For the text-containing cell, return its midpoint in (x, y) coordinate format. 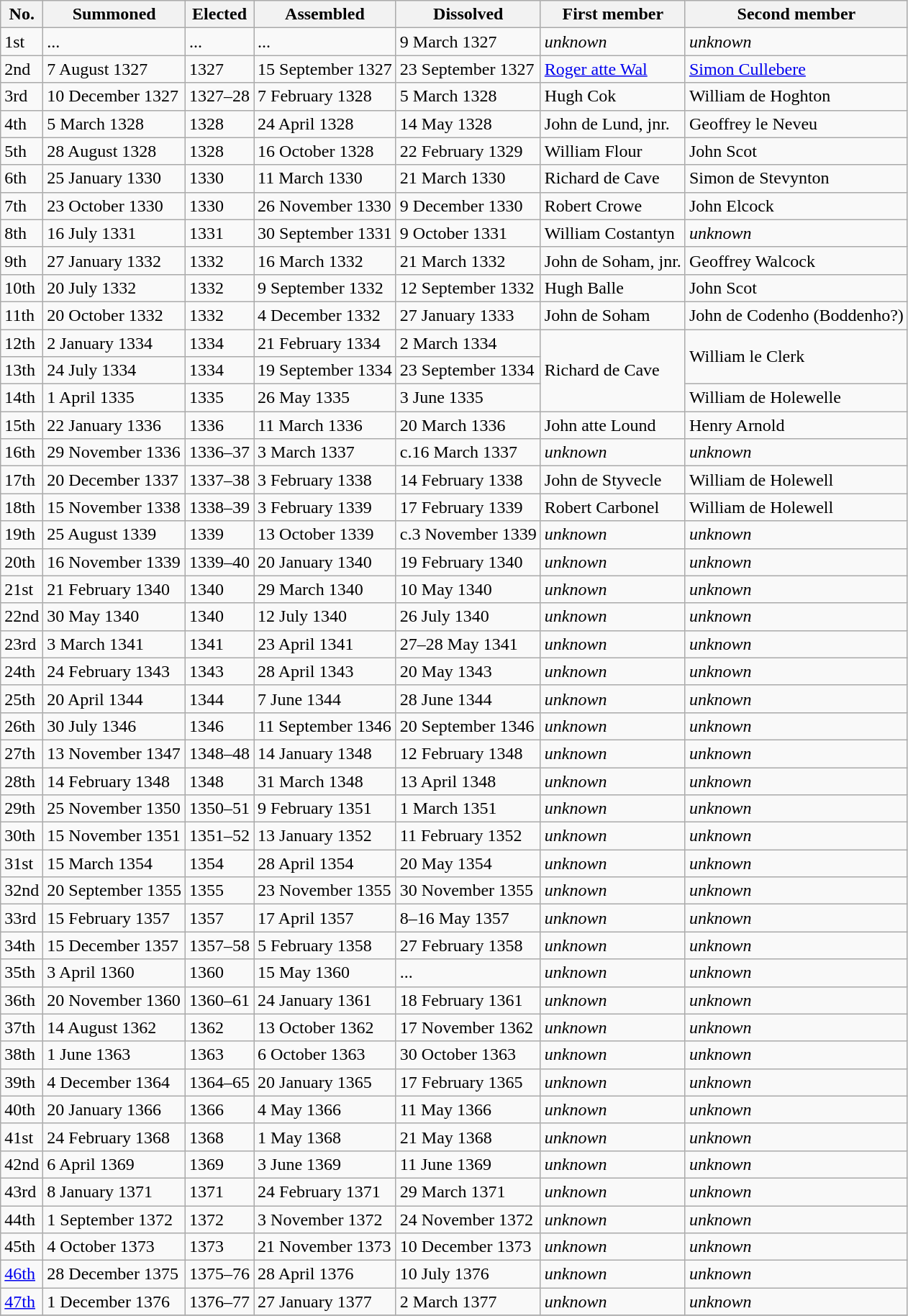
20 January 1340 (325, 562)
14 February 1348 (114, 781)
1336–37 (220, 453)
1 June 1363 (114, 1055)
1331 (220, 233)
1337–38 (220, 480)
21 February 1340 (114, 589)
24 February 1343 (114, 671)
20 April 1344 (114, 699)
38th (22, 1055)
24th (22, 671)
3 April 1360 (114, 973)
45th (22, 1247)
1343 (220, 671)
William de Holewelle (796, 398)
13 October 1339 (325, 535)
27 January 1333 (468, 315)
17 April 1357 (325, 918)
15 March 1354 (114, 863)
11 March 1330 (325, 178)
31 March 1348 (325, 781)
7 February 1328 (325, 96)
4 October 1373 (114, 1247)
John Elcock (796, 206)
14 August 1362 (114, 1027)
14 January 1348 (325, 753)
2 March 1377 (468, 1302)
20 January 1365 (325, 1082)
36th (22, 1000)
1348 (220, 781)
17 November 1362 (468, 1027)
15 November 1338 (114, 507)
16 October 1328 (325, 151)
26 May 1335 (325, 398)
30th (22, 836)
27 February 1358 (468, 945)
9 October 1331 (468, 233)
20 May 1343 (468, 671)
43rd (22, 1192)
3 February 1338 (325, 480)
9th (22, 260)
24 April 1328 (325, 124)
23rd (22, 644)
28th (22, 781)
16 March 1332 (325, 260)
26th (22, 726)
1341 (220, 644)
14th (22, 398)
5th (22, 151)
24 November 1372 (468, 1220)
1364–65 (220, 1082)
33rd (22, 918)
15 November 1351 (114, 836)
c.3 November 1339 (468, 535)
Henry Arnold (796, 425)
27–28 May 1341 (468, 644)
22 February 1329 (468, 151)
8–16 May 1357 (468, 918)
6 October 1363 (325, 1055)
3 February 1339 (325, 507)
1354 (220, 863)
15 September 1327 (325, 69)
21 May 1368 (468, 1137)
3 March 1341 (114, 644)
18th (22, 507)
25 November 1350 (114, 809)
44th (22, 1220)
4th (22, 124)
32nd (22, 891)
11 May 1366 (468, 1109)
John atte Lound (613, 425)
1366 (220, 1109)
1351–52 (220, 836)
7 August 1327 (114, 69)
Simon Cullebere (796, 69)
5 February 1358 (325, 945)
John de Soham (613, 315)
1338–39 (220, 507)
37th (22, 1027)
1327–28 (220, 96)
Hugh Balle (613, 288)
15 December 1357 (114, 945)
35th (22, 973)
23 October 1330 (114, 206)
Geoffrey Walcock (796, 260)
10 May 1340 (468, 589)
30 November 1355 (468, 891)
6 April 1369 (114, 1164)
2nd (22, 69)
John de Lund, jnr. (613, 124)
29 March 1371 (468, 1192)
27th (22, 753)
10 December 1373 (468, 1247)
7th (22, 206)
10 December 1327 (114, 96)
30 May 1340 (114, 617)
20 October 1332 (114, 315)
21 March 1332 (468, 260)
42nd (22, 1164)
William Flour (613, 151)
21st (22, 589)
Hugh Cok (613, 96)
23 November 1355 (325, 891)
1348–48 (220, 753)
Geoffrey le Neveu (796, 124)
William Costantyn (613, 233)
13 April 1348 (468, 781)
11 June 1369 (468, 1164)
28 April 1354 (325, 863)
4 December 1364 (114, 1082)
24 July 1334 (114, 371)
1368 (220, 1137)
29 March 1340 (325, 589)
29th (22, 809)
10th (22, 288)
24 February 1371 (325, 1192)
46th (22, 1274)
19 September 1334 (325, 371)
1st (22, 42)
Assembled (325, 14)
16 July 1331 (114, 233)
20 May 1354 (468, 863)
1350–51 (220, 809)
15 February 1357 (114, 918)
3 June 1369 (325, 1164)
10 July 1376 (468, 1274)
1 May 1368 (325, 1137)
3 November 1372 (325, 1220)
21 February 1334 (325, 343)
3 March 1337 (325, 453)
11 February 1352 (468, 836)
17 February 1365 (468, 1082)
John de Codenho (Boddenho?) (796, 315)
1327 (220, 69)
20th (22, 562)
19 February 1340 (468, 562)
Dissolved (468, 14)
30 September 1331 (325, 233)
20 July 1332 (114, 288)
2 March 1334 (468, 343)
9 February 1351 (325, 809)
Roger atte Wal (613, 69)
Summoned (114, 14)
William de Hoghton (796, 96)
1371 (220, 1192)
20 November 1360 (114, 1000)
1335 (220, 398)
24 February 1368 (114, 1137)
47th (22, 1302)
1 December 1376 (114, 1302)
John de Styvecle (613, 480)
9 March 1327 (468, 42)
28 April 1376 (325, 1274)
39th (22, 1082)
15th (22, 425)
14 February 1338 (468, 480)
1336 (220, 425)
21 March 1330 (468, 178)
Second member (796, 14)
13 January 1352 (325, 836)
23 September 1327 (468, 69)
1362 (220, 1027)
13 October 1362 (325, 1027)
12 September 1332 (468, 288)
1346 (220, 726)
28 December 1375 (114, 1274)
17 February 1339 (468, 507)
2 January 1334 (114, 343)
1376–77 (220, 1302)
John de Soham, jnr. (613, 260)
25th (22, 699)
14 May 1328 (468, 124)
Robert Crowe (613, 206)
20 December 1337 (114, 480)
18 February 1361 (468, 1000)
9 September 1332 (325, 288)
11th (22, 315)
1339 (220, 535)
28 August 1328 (114, 151)
8th (22, 233)
29 November 1336 (114, 453)
William le Clerk (796, 357)
34th (22, 945)
12th (22, 343)
1 September 1372 (114, 1220)
6th (22, 178)
c.16 March 1337 (468, 453)
13th (22, 371)
Simon de Stevynton (796, 178)
1357–58 (220, 945)
1344 (220, 699)
24 January 1361 (325, 1000)
No. (22, 14)
1375–76 (220, 1274)
23 April 1341 (325, 644)
26 November 1330 (325, 206)
20 March 1336 (468, 425)
30 July 1346 (114, 726)
20 January 1366 (114, 1109)
41st (22, 1137)
28 April 1343 (325, 671)
4 May 1366 (325, 1109)
1363 (220, 1055)
7 June 1344 (325, 699)
3 June 1335 (468, 398)
27 January 1332 (114, 260)
1355 (220, 891)
26 July 1340 (468, 617)
16th (22, 453)
12 February 1348 (468, 753)
1 March 1351 (468, 809)
1360 (220, 973)
11 March 1336 (325, 425)
21 November 1373 (325, 1247)
1373 (220, 1247)
13 November 1347 (114, 753)
25 January 1330 (114, 178)
1360–61 (220, 1000)
17th (22, 480)
30 October 1363 (468, 1055)
23 September 1334 (468, 371)
12 July 1340 (325, 617)
9 December 1330 (468, 206)
1369 (220, 1164)
1372 (220, 1220)
4 December 1332 (325, 315)
20 September 1355 (114, 891)
19th (22, 535)
Robert Carbonel (613, 507)
First member (613, 14)
22nd (22, 617)
16 November 1339 (114, 562)
28 June 1344 (468, 699)
1339–40 (220, 562)
11 September 1346 (325, 726)
25 August 1339 (114, 535)
1 April 1335 (114, 398)
1357 (220, 918)
31st (22, 863)
22 January 1336 (114, 425)
20 September 1346 (468, 726)
27 January 1377 (325, 1302)
Elected (220, 14)
3rd (22, 96)
40th (22, 1109)
15 May 1360 (325, 973)
8 January 1371 (114, 1192)
